Identify which cell holds the provided text, then report its [x, y] central coordinate. 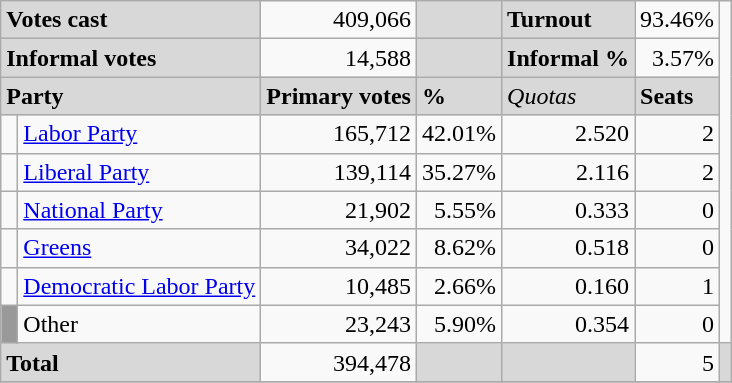
Seats [678, 96]
National Party [140, 210]
Informal votes [131, 58]
Party [131, 96]
8.62% [458, 248]
Greens [140, 248]
Liberal Party [140, 172]
0.160 [568, 286]
21,902 [339, 210]
Democratic Labor Party [140, 286]
2.520 [568, 134]
5 [678, 362]
Informal % [568, 58]
1 [678, 286]
Total [131, 362]
23,243 [339, 324]
2.66% [458, 286]
409,066 [339, 20]
5.90% [458, 324]
Labor Party [140, 134]
139,114 [339, 172]
34,022 [339, 248]
0.518 [568, 248]
165,712 [339, 134]
394,478 [339, 362]
Other [140, 324]
Turnout [568, 20]
0.354 [568, 324]
35.27% [458, 172]
10,485 [339, 286]
Votes cast [131, 20]
% [458, 96]
93.46% [678, 20]
14,588 [339, 58]
0.333 [568, 210]
42.01% [458, 134]
3.57% [678, 58]
2.116 [568, 172]
Primary votes [339, 96]
5.55% [458, 210]
Quotas [568, 96]
